Determine the [x, y] coordinate at the center of the cell enclosing the given text.  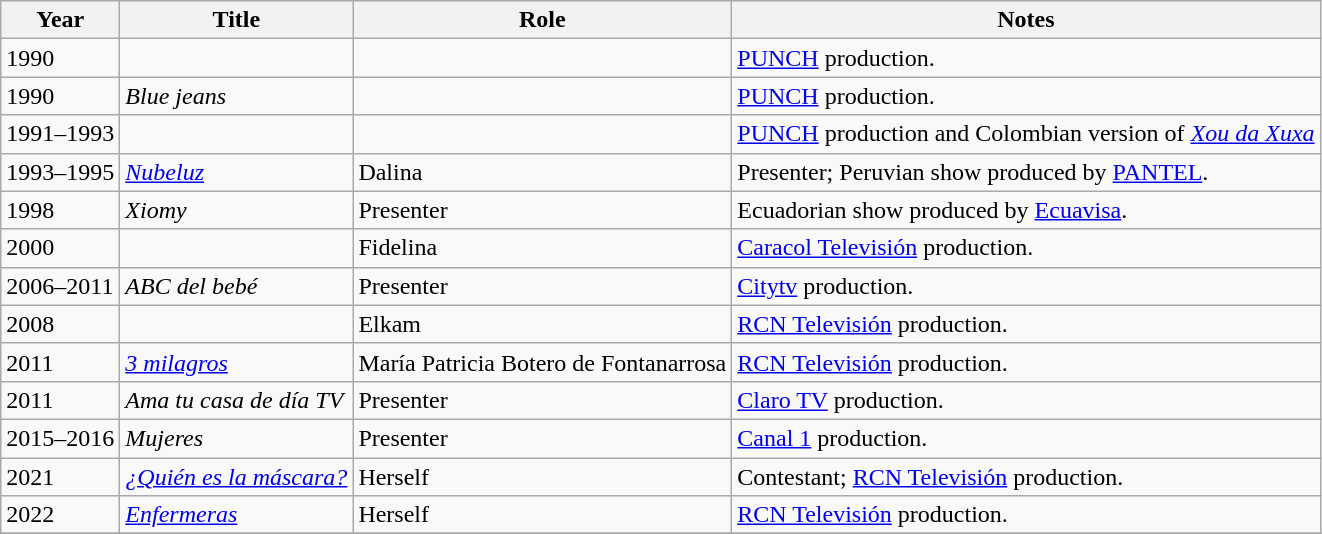
Notes [1026, 20]
Canal 1 production. [1026, 438]
Blue jeans [236, 96]
Claro TV production. [1026, 400]
1993–1995 [60, 172]
Title [236, 20]
Role [542, 20]
Enfermeras [236, 515]
2015–2016 [60, 438]
Dalina [542, 172]
Mujeres [236, 438]
2022 [60, 515]
2008 [60, 324]
2021 [60, 477]
3 milagros [236, 362]
Citytv production. [1026, 286]
Ecuadorian show produced by Ecuavisa. [1026, 210]
Nubeluz [236, 172]
Ama tu casa de día TV [236, 400]
Caracol Televisión production. [1026, 248]
Year [60, 20]
Elkam [542, 324]
ABC del bebé [236, 286]
PUNCH production and Colombian version of Xou da Xuxa [1026, 134]
María Patricia Botero de Fontanarrosa [542, 362]
¿Quién es la máscara? [236, 477]
Fidelina [542, 248]
2006–2011 [60, 286]
Xiomy [236, 210]
1991–1993 [60, 134]
Contestant; RCN Televisión production. [1026, 477]
Presenter; Peruvian show produced by PANTEL. [1026, 172]
2000 [60, 248]
1998 [60, 210]
